For the text-containing cell, return its midpoint in [x, y] coordinate format. 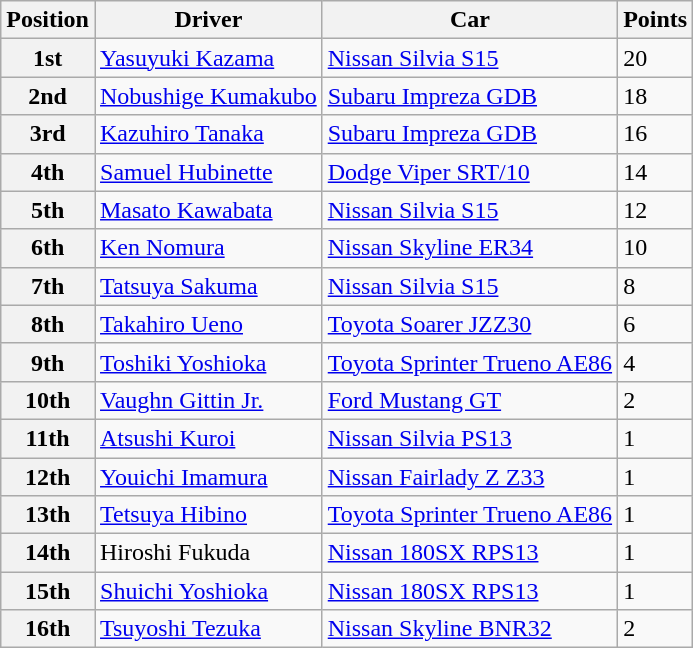
Car [470, 20]
Kazuhiro Tanaka [208, 134]
1st [48, 58]
Points [656, 20]
Tatsuya Sakuma [208, 286]
Masato Kawabata [208, 210]
4th [48, 172]
Samuel Hubinette [208, 172]
10 [656, 248]
Vaughn Gittin Jr. [208, 400]
14 [656, 172]
Ford Mustang GT [470, 400]
18 [656, 96]
Yasuyuki Kazama [208, 58]
2nd [48, 96]
4 [656, 362]
Nissan Silvia PS13 [470, 438]
Toshiki Yoshioka [208, 362]
Atsushi Kuroi [208, 438]
Tsuyoshi Tezuka [208, 629]
15th [48, 591]
6 [656, 324]
8th [48, 324]
Takahiro Ueno [208, 324]
10th [48, 400]
20 [656, 58]
6th [48, 248]
Nissan Skyline BNR32 [470, 629]
13th [48, 515]
16th [48, 629]
16 [656, 134]
Nobushige Kumakubo [208, 96]
Ken Nomura [208, 248]
Hiroshi Fukuda [208, 553]
Dodge Viper SRT/10 [470, 172]
14th [48, 553]
12th [48, 477]
5th [48, 210]
7th [48, 286]
12 [656, 210]
3rd [48, 134]
Tetsuya Hibino [208, 515]
Nissan Fairlady Z Z33 [470, 477]
Shuichi Yoshioka [208, 591]
Nissan Skyline ER34 [470, 248]
11th [48, 438]
9th [48, 362]
8 [656, 286]
Toyota Soarer JZZ30 [470, 324]
Driver [208, 20]
Youichi Imamura [208, 477]
Position [48, 20]
